Return (X, Y) of the center of cell containing provided text 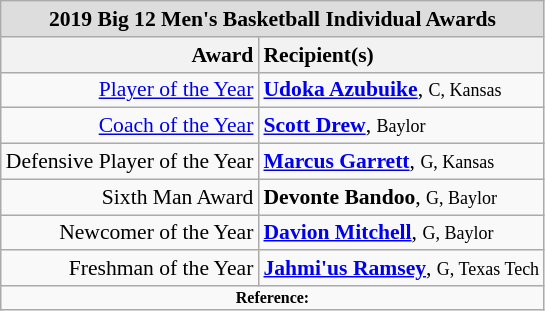
Defensive Player of the Year (130, 162)
Devonte Bandoo, G, Baylor (401, 197)
Freshman of the Year (130, 269)
Coach of the Year (130, 126)
Jahmi'us Ramsey, G, Texas Tech (401, 269)
Sixth Man Award (130, 197)
Udoka Azubuike, C, Kansas (401, 90)
Scott Drew, Baylor (401, 126)
Davion Mitchell, G, Baylor (401, 233)
2019 Big 12 Men's Basketball Individual Awards (272, 19)
Recipient(s) (401, 55)
Player of the Year (130, 90)
Marcus Garrett, G, Kansas (401, 162)
Newcomer of the Year (130, 233)
Reference: (272, 298)
Award (130, 55)
